Provide the [x, y] coordinate of the cell's center where the given text is located.  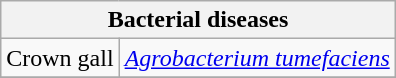
Crown gall [60, 58]
Agrobacterium tumefaciens [257, 58]
Bacterial diseases [198, 20]
